Pinpoint the cell where the given text exists, returning its (X, Y) midpoint coordinate. 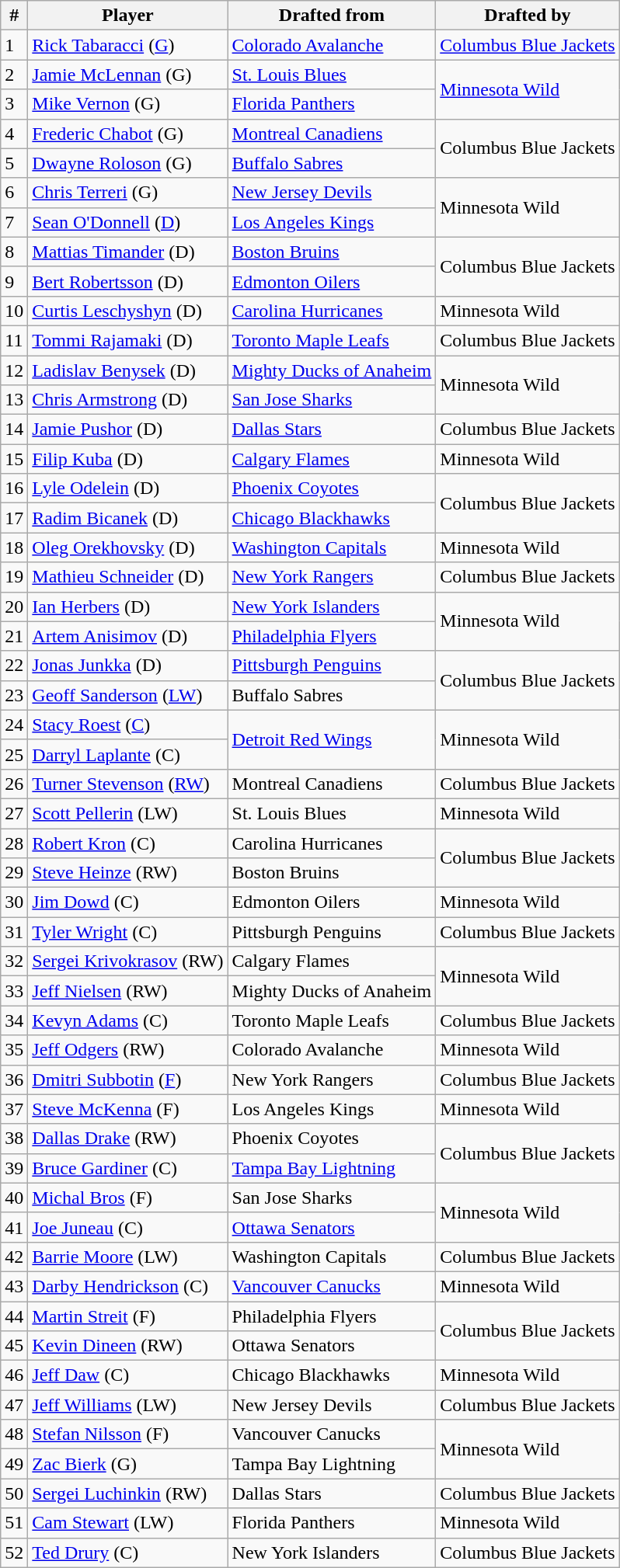
Filip Kuba (D) (127, 459)
28 (14, 843)
48 (14, 1434)
3 (14, 104)
8 (14, 252)
46 (14, 1375)
19 (14, 577)
Sergei Luchinkin (RW) (127, 1493)
Jeff Daw (C) (127, 1375)
50 (14, 1493)
Chris Armstrong (D) (127, 400)
51 (14, 1523)
11 (14, 340)
33 (14, 991)
Radim Bicanek (D) (127, 518)
Artem Anisimov (D) (127, 636)
Rick Tabaracci (G) (127, 45)
Kevyn Adams (C) (127, 1020)
32 (14, 961)
34 (14, 1020)
45 (14, 1346)
27 (14, 813)
Ian Herbers (D) (127, 607)
Drafted by (528, 16)
30 (14, 902)
15 (14, 459)
Player (127, 16)
Mathieu Schneider (D) (127, 577)
# (14, 16)
Jeff Williams (LW) (127, 1405)
44 (14, 1316)
43 (14, 1286)
49 (14, 1464)
Detroit Red Wings (332, 739)
12 (14, 370)
31 (14, 932)
Kevin Dineen (RW) (127, 1346)
38 (14, 1139)
40 (14, 1198)
Sergei Krivokrasov (RW) (127, 961)
Bruce Gardiner (C) (127, 1168)
10 (14, 311)
Jeff Nielsen (RW) (127, 991)
Stacy Roest (C) (127, 725)
Barrie Moore (LW) (127, 1257)
52 (14, 1552)
17 (14, 518)
47 (14, 1405)
21 (14, 636)
Oleg Orekhovsky (D) (127, 548)
Jamie Pushor (D) (127, 429)
24 (14, 725)
23 (14, 695)
Dmitri Subbotin (F) (127, 1080)
Ted Drury (C) (127, 1552)
Bert Robertsson (D) (127, 281)
Darby Hendrickson (C) (127, 1286)
25 (14, 754)
Ladislav Benysek (D) (127, 370)
41 (14, 1227)
4 (14, 134)
14 (14, 429)
Michal Bros (F) (127, 1198)
Jonas Junkka (D) (127, 666)
Geoff Sanderson (LW) (127, 695)
29 (14, 873)
20 (14, 607)
7 (14, 222)
Joe Juneau (C) (127, 1227)
39 (14, 1168)
37 (14, 1109)
Mattias Timander (D) (127, 252)
36 (14, 1080)
13 (14, 400)
Martin Streit (F) (127, 1316)
Chris Terreri (G) (127, 193)
5 (14, 163)
Steve McKenna (F) (127, 1109)
Lyle Odelein (D) (127, 488)
Jim Dowd (C) (127, 902)
Cam Stewart (LW) (127, 1523)
Tommi Rajamaki (D) (127, 340)
18 (14, 548)
Frederic Chabot (G) (127, 134)
16 (14, 488)
22 (14, 666)
35 (14, 1050)
Dallas Drake (RW) (127, 1139)
9 (14, 281)
Mike Vernon (G) (127, 104)
Steve Heinze (RW) (127, 873)
Curtis Leschyshyn (D) (127, 311)
Turner Stevenson (RW) (127, 784)
Robert Kron (C) (127, 843)
Stefan Nilsson (F) (127, 1434)
1 (14, 45)
42 (14, 1257)
Darryl Laplante (C) (127, 754)
Jeff Odgers (RW) (127, 1050)
Dwayne Roloson (G) (127, 163)
26 (14, 784)
Jamie McLennan (G) (127, 75)
Sean O'Donnell (D) (127, 222)
2 (14, 75)
Tyler Wright (C) (127, 932)
6 (14, 193)
Drafted from (332, 16)
Zac Bierk (G) (127, 1464)
Scott Pellerin (LW) (127, 813)
